Return the (X, Y) coordinate for the center point of the cell that contains the specified text.  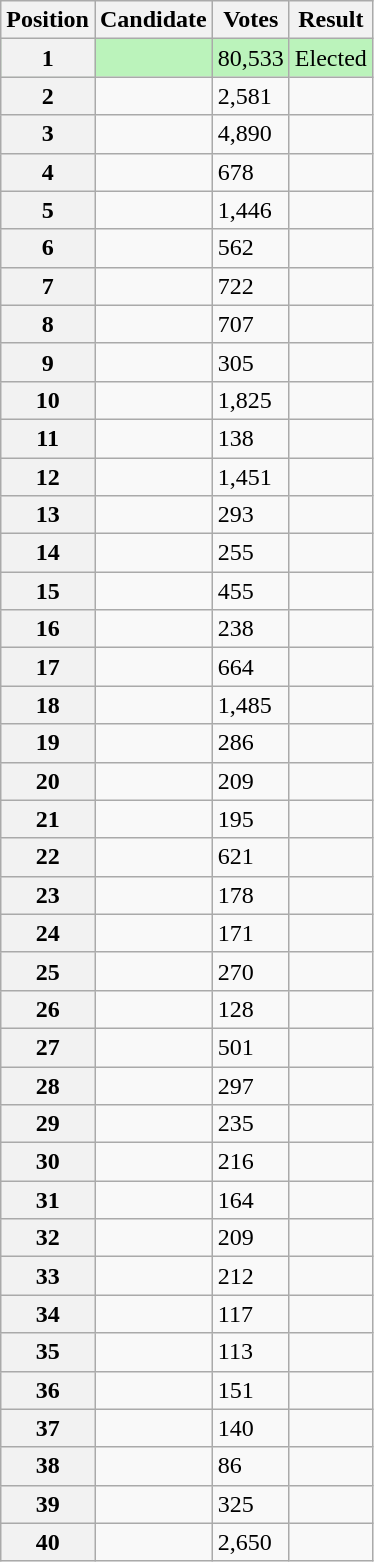
34 (48, 1314)
3 (48, 134)
325 (250, 1504)
270 (250, 971)
216 (250, 1162)
1 (48, 58)
113 (250, 1352)
138 (250, 438)
21 (48, 819)
305 (250, 362)
10 (48, 400)
707 (250, 324)
31 (48, 1200)
16 (48, 629)
Votes (250, 20)
14 (48, 553)
2 (48, 96)
86 (250, 1466)
722 (250, 286)
29 (48, 1124)
32 (48, 1238)
151 (250, 1390)
1,485 (250, 705)
195 (250, 819)
2,581 (250, 96)
212 (250, 1276)
293 (250, 515)
621 (250, 857)
Candidate (153, 20)
30 (48, 1162)
4,890 (250, 134)
40 (48, 1542)
501 (250, 1047)
18 (48, 705)
128 (250, 1009)
Elected (330, 58)
562 (250, 248)
23 (48, 895)
238 (250, 629)
4 (48, 172)
178 (250, 895)
164 (250, 1200)
20 (48, 781)
15 (48, 591)
5 (48, 210)
455 (250, 591)
8 (48, 324)
1,825 (250, 400)
9 (48, 362)
171 (250, 933)
12 (48, 477)
140 (250, 1428)
1,451 (250, 477)
26 (48, 1009)
38 (48, 1466)
27 (48, 1047)
7 (48, 286)
25 (48, 971)
297 (250, 1085)
286 (250, 743)
255 (250, 553)
Position (48, 20)
39 (48, 1504)
36 (48, 1390)
28 (48, 1085)
33 (48, 1276)
678 (250, 172)
664 (250, 667)
22 (48, 857)
17 (48, 667)
13 (48, 515)
6 (48, 248)
35 (48, 1352)
11 (48, 438)
235 (250, 1124)
117 (250, 1314)
1,446 (250, 210)
2,650 (250, 1542)
24 (48, 933)
19 (48, 743)
80,533 (250, 58)
Result (330, 20)
37 (48, 1428)
